Locate the cell with the specified text and output its [X, Y] center coordinate. 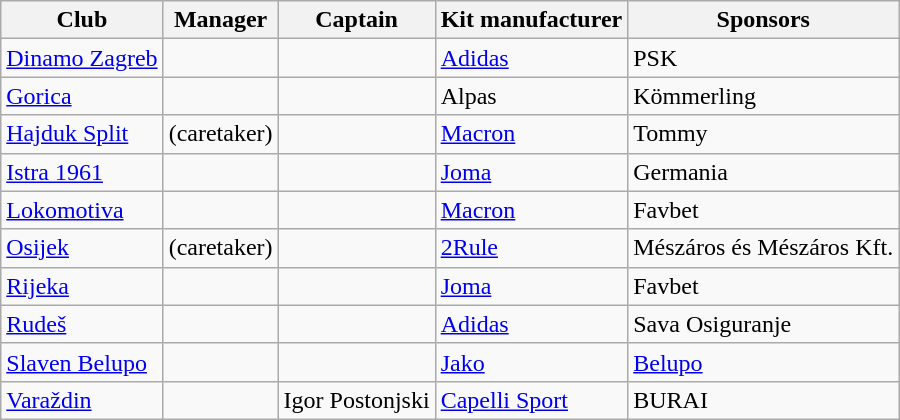
Club [82, 20]
Germania [764, 172]
Slaven Belupo [82, 362]
Dinamo Zagreb [82, 58]
Sponsors [764, 20]
Mészáros és Mészáros Kft. [764, 248]
Kömmerling [764, 96]
2Rule [532, 248]
Gorica [82, 96]
Alpas [532, 96]
Hajduk Split [82, 134]
Rijeka [82, 286]
Lokomotiva [82, 210]
PSK [764, 58]
Istra 1961 [82, 172]
Sava Osiguranje [764, 324]
Manager [220, 20]
Jako [532, 362]
Belupo [764, 362]
Igor Postonjski [356, 400]
Capelli Sport [532, 400]
Osijek [82, 248]
Captain [356, 20]
Rudeš [82, 324]
BURAI [764, 400]
Tommy [764, 134]
Kit manufacturer [532, 20]
Varaždin [82, 400]
